From the cell containing the given text, extract its center point as [X, Y] coordinate. 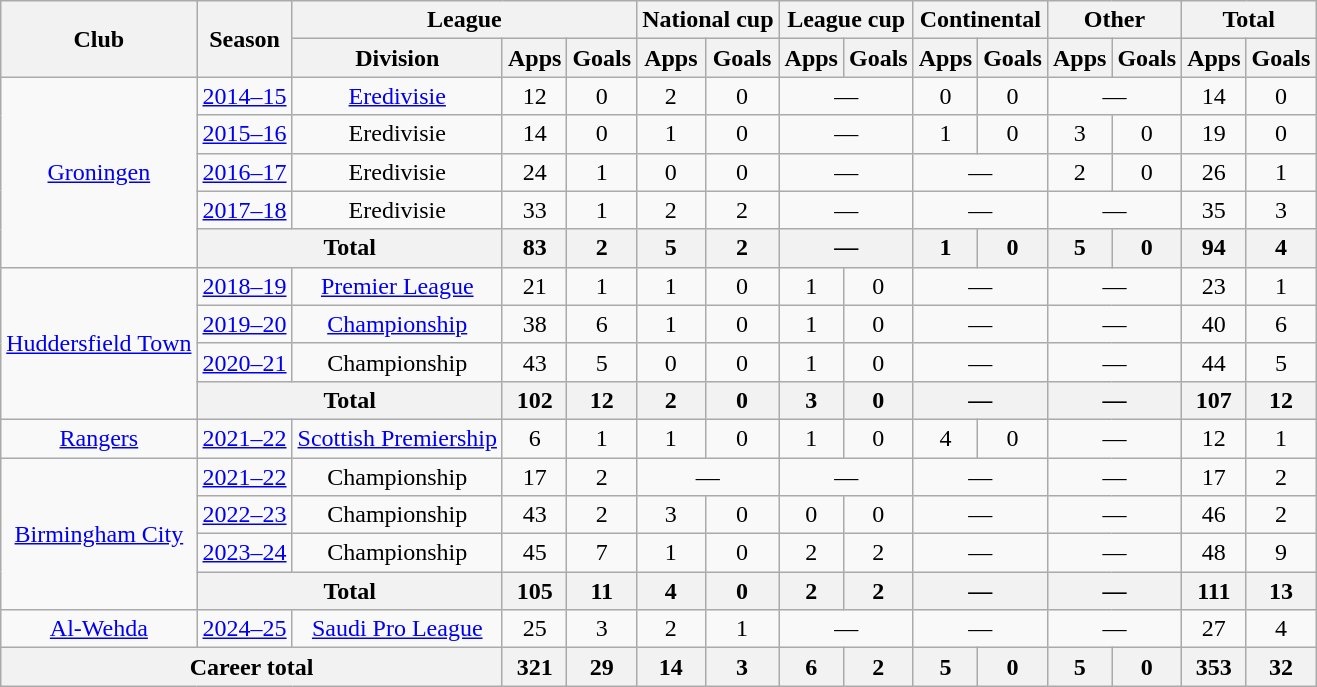
32 [1281, 667]
National cup [708, 20]
94 [1214, 248]
21 [534, 286]
Continental [980, 20]
2014–15 [244, 96]
Division [397, 58]
Other [1114, 20]
26 [1214, 172]
2023–24 [244, 553]
2019–20 [244, 324]
Premier League [397, 286]
League [464, 20]
38 [534, 324]
League cup [846, 20]
7 [602, 553]
105 [534, 591]
33 [534, 210]
29 [602, 667]
2022–23 [244, 515]
Huddersfield Town [99, 343]
321 [534, 667]
11 [602, 591]
2020–21 [244, 362]
19 [1214, 134]
25 [534, 629]
2017–18 [244, 210]
46 [1214, 515]
Groningen [99, 172]
Club [99, 39]
35 [1214, 210]
Birmingham City [99, 534]
Al-Wehda [99, 629]
48 [1214, 553]
2024–25 [244, 629]
2018–19 [244, 286]
107 [1214, 400]
27 [1214, 629]
Career total [252, 667]
Rangers [99, 438]
353 [1214, 667]
44 [1214, 362]
Scottish Premiership [397, 438]
83 [534, 248]
9 [1281, 553]
Saudi Pro League [397, 629]
2015–16 [244, 134]
2016–17 [244, 172]
102 [534, 400]
40 [1214, 324]
13 [1281, 591]
111 [1214, 591]
24 [534, 172]
Season [244, 39]
23 [1214, 286]
45 [534, 553]
